Find where the given text appears and provide that cell's center as [X, Y] coordinate. 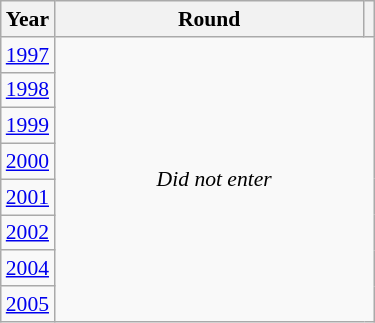
Year [28, 19]
1998 [28, 90]
2002 [28, 233]
1997 [28, 55]
Round [209, 19]
Did not enter [214, 180]
2001 [28, 197]
2000 [28, 162]
2005 [28, 304]
2004 [28, 269]
1999 [28, 126]
